Return (x, y) of the center of cell containing provided text 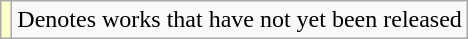
Denotes works that have not yet been released (240, 20)
